Search for the cell housing the specified text and yield its [x, y] center coordinate. 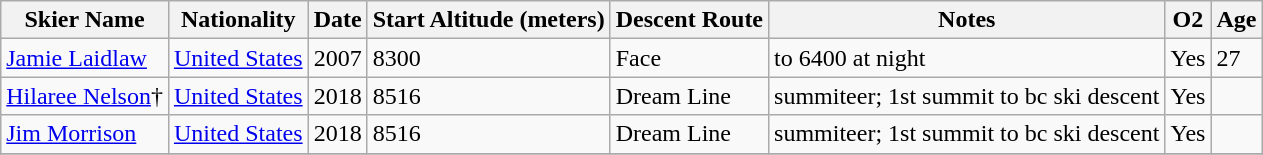
Hilaree Nelson† [85, 96]
Date [338, 20]
8300 [488, 58]
2007 [338, 58]
Face [689, 58]
Jamie Laidlaw [85, 58]
27 [1236, 58]
Jim Morrison [85, 134]
Age [1236, 20]
Skier Name [85, 20]
to 6400 at night [967, 58]
Nationality [238, 20]
Descent Route [689, 20]
Start Altitude (meters) [488, 20]
O2 [1188, 20]
Notes [967, 20]
